Return the [x, y] coordinate for the center point of the cell that contains the specified text.  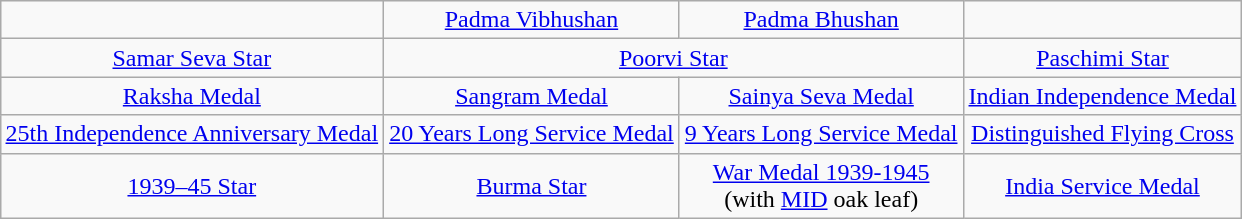
Burma Star [532, 186]
Indian Independence Medal [1102, 96]
Padma Bhushan [821, 20]
Paschimi Star [1102, 58]
1939–45 Star [192, 186]
Raksha Medal [192, 96]
Samar Seva Star [192, 58]
9 Years Long Service Medal [821, 134]
Sainya Seva Medal [821, 96]
Sangram Medal [532, 96]
Poorvi Star [674, 58]
Distinguished Flying Cross [1102, 134]
India Service Medal [1102, 186]
20 Years Long Service Medal [532, 134]
25th Independence Anniversary Medal [192, 134]
Padma Vibhushan [532, 20]
War Medal 1939-1945 (with MID oak leaf) [821, 186]
